Identify which cell holds the provided text, then report its [X, Y] central coordinate. 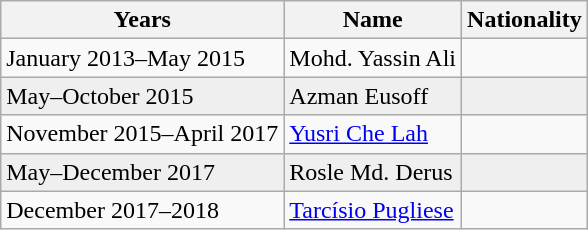
May–October 2015 [142, 96]
Mohd. Yassin Ali [373, 58]
Yusri Che Lah [373, 134]
May–December 2017 [142, 172]
Years [142, 20]
November 2015–April 2017 [142, 134]
January 2013–May 2015 [142, 58]
Tarcísio Pugliese [373, 210]
December 2017–2018 [142, 210]
Nationality [525, 20]
Azman Eusoff [373, 96]
Name [373, 20]
Rosle Md. Derus [373, 172]
